Provide the (X, Y) coordinate of the cell's center where the given text is located.  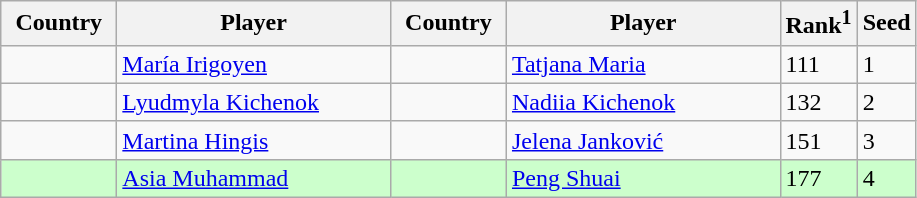
111 (818, 64)
2 (886, 102)
Tatjana Maria (643, 64)
Lyudmyla Kichenok (254, 102)
151 (818, 140)
Peng Shuai (643, 178)
Asia Muhammad (254, 178)
Nadiia Kichenok (643, 102)
177 (818, 178)
4 (886, 178)
Martina Hingis (254, 140)
Rank1 (818, 24)
1 (886, 64)
Seed (886, 24)
María Irigoyen (254, 64)
Jelena Janković (643, 140)
132 (818, 102)
3 (886, 140)
